Pinpoint the cell where the given text exists, returning its [x, y] midpoint coordinate. 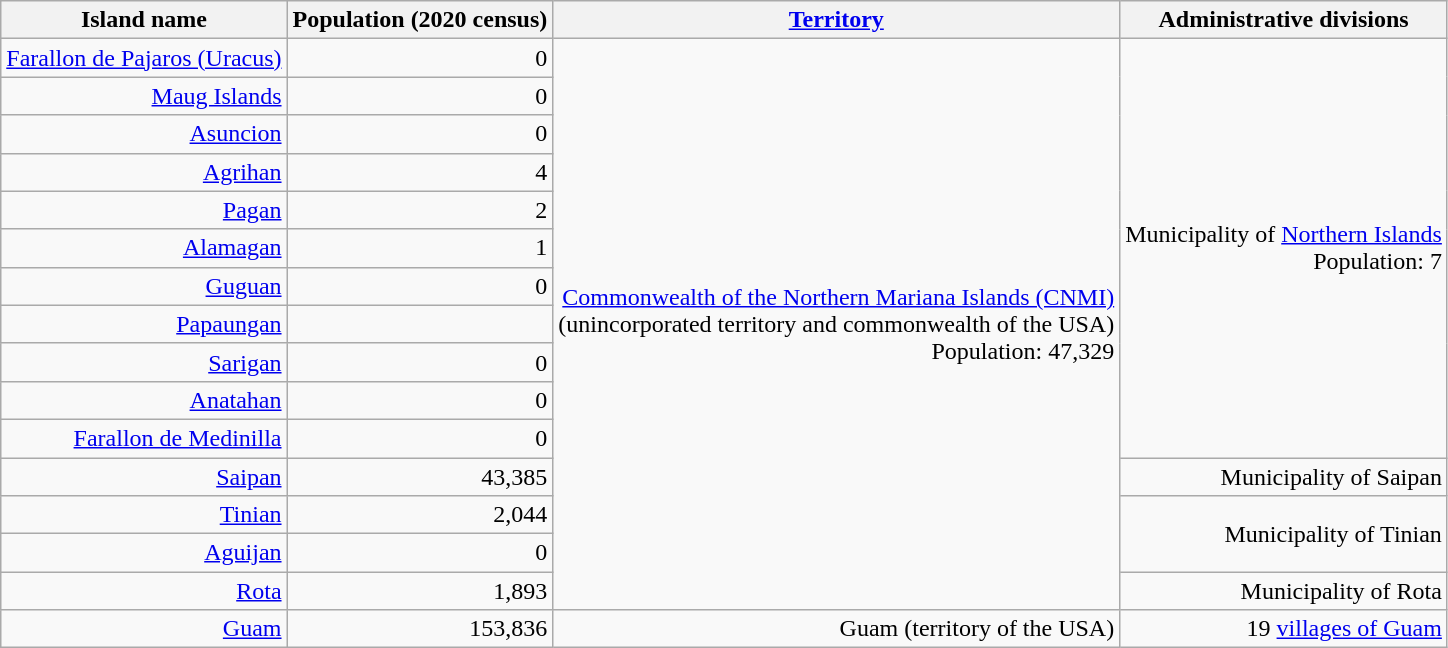
153,836 [420, 629]
43,385 [420, 477]
Territory [836, 20]
19 villages of Guam [1284, 629]
Municipality of Saipan [1284, 477]
Population (2020 census) [420, 20]
Municipality of Northern IslandsPopulation: 7 [1284, 248]
Commonwealth of the Northern Mariana Islands (CNMI)(unincorporated territory and commonwealth of the USA)Population: 47,329 [836, 324]
Municipality of Tinian [1284, 534]
Asuncion [144, 134]
Alamagan [144, 248]
Pagan [144, 210]
Guam (territory of the USA) [836, 629]
Sarigan [144, 362]
2 [420, 210]
1 [420, 248]
Saipan [144, 477]
1,893 [420, 591]
Guguan [144, 286]
Papaungan [144, 324]
Maug Islands [144, 96]
Farallon de Pajaros (Uracus) [144, 58]
2,044 [420, 515]
4 [420, 172]
Guam [144, 629]
Aguijan [144, 553]
Tinian [144, 515]
Municipality of Rota [1284, 591]
Agrihan [144, 172]
Rota [144, 591]
Island name [144, 20]
Administrative divisions [1284, 20]
Anatahan [144, 400]
Farallon de Medinilla [144, 438]
